Extract the (x, y) coordinate from the center of the cell holding the provided text.  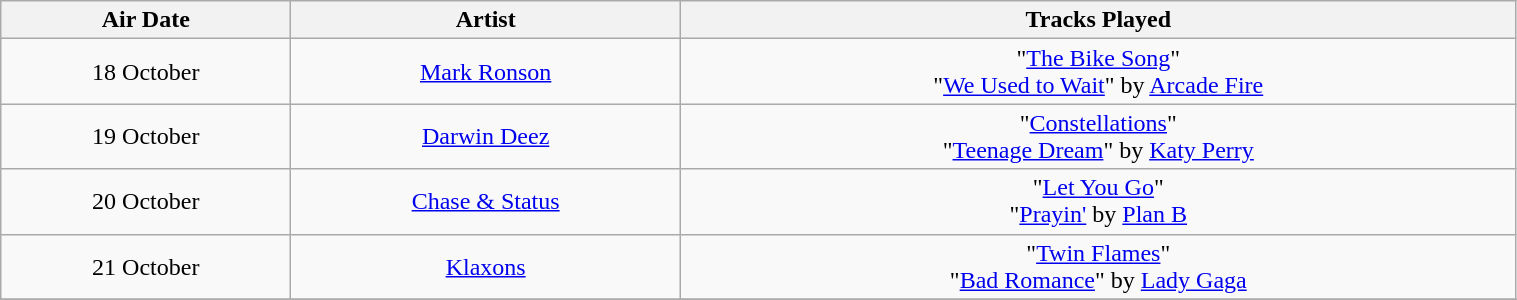
Mark Ronson (486, 72)
"Twin Flames""Bad Romance" by Lady Gaga (1099, 266)
Artist (486, 20)
20 October (146, 202)
Tracks Played (1099, 20)
18 October (146, 72)
Darwin Deez (486, 136)
"The Bike Song""We Used to Wait" by Arcade Fire (1099, 72)
"Let You Go""Prayin' by Plan B (1099, 202)
Klaxons (486, 266)
21 October (146, 266)
Chase & Status (486, 202)
Air Date (146, 20)
19 October (146, 136)
"Constellations""Teenage Dream" by Katy Perry (1099, 136)
